Identify which cell holds the provided text, then report its (x, y) central coordinate. 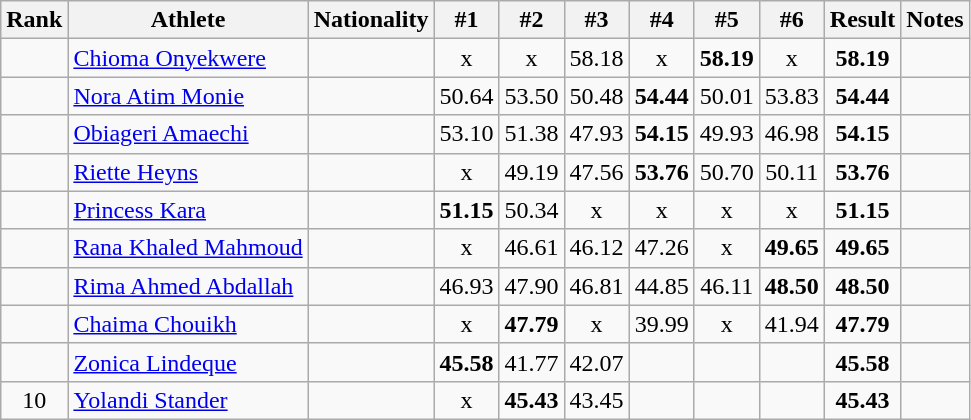
49.19 (532, 172)
50.01 (726, 96)
41.77 (532, 362)
49.93 (726, 134)
Result (862, 20)
50.34 (532, 210)
47.56 (596, 172)
50.11 (792, 172)
44.85 (662, 286)
47.26 (662, 248)
Princess Kara (188, 210)
47.90 (532, 286)
46.61 (532, 248)
50.64 (466, 96)
Obiageri Amaechi (188, 134)
Nora Atim Monie (188, 96)
51.38 (532, 134)
Chaima Chouikh (188, 324)
53.83 (792, 96)
#5 (726, 20)
Rana Khaled Mahmoud (188, 248)
53.10 (466, 134)
#6 (792, 20)
47.93 (596, 134)
46.98 (792, 134)
10 (34, 400)
41.94 (792, 324)
53.50 (532, 96)
#4 (662, 20)
Yolandi Stander (188, 400)
Athlete (188, 20)
46.81 (596, 286)
Nationality (371, 20)
Riette Heyns (188, 172)
42.07 (596, 362)
58.18 (596, 58)
50.70 (726, 172)
46.12 (596, 248)
Rank (34, 20)
43.45 (596, 400)
46.93 (466, 286)
#1 (466, 20)
Rima Ahmed Abdallah (188, 286)
Chioma Onyekwere (188, 58)
50.48 (596, 96)
39.99 (662, 324)
46.11 (726, 286)
Zonica Lindeque (188, 362)
#3 (596, 20)
Notes (935, 20)
#2 (532, 20)
